Search for the cell housing the specified text and yield its (x, y) center coordinate. 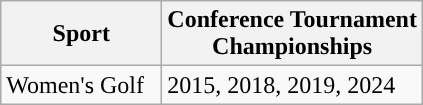
Sport (82, 34)
2015, 2018, 2019, 2024 (292, 85)
Conference Tournament Championships (292, 34)
Women's Golf (82, 85)
